Output the (X, Y) coordinate of the center of the cell containing the given text.  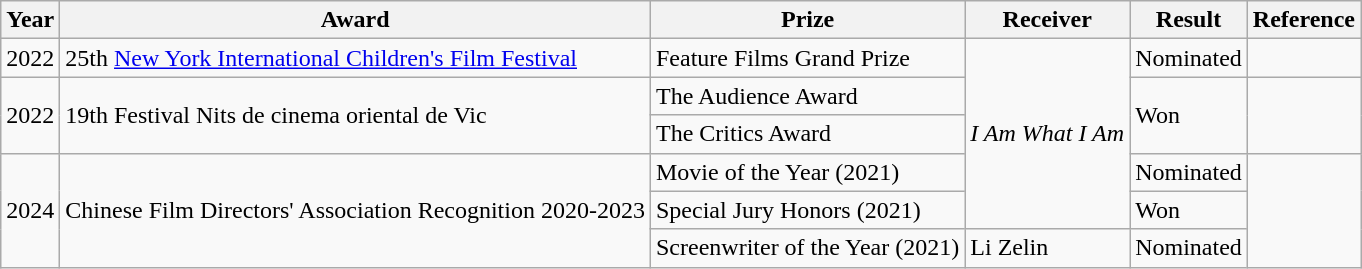
I Am What I Am (1048, 134)
Special Jury Honors (2021) (807, 210)
The Audience Award (807, 96)
Award (356, 20)
Movie of the Year (2021) (807, 172)
Result (1189, 20)
19th Festival Nits de cinema oriental de Vic (356, 115)
The Critics Award (807, 134)
Prize (807, 20)
Chinese Film Directors' Association Recognition 2020-2023 (356, 210)
Reference (1304, 20)
2024 (30, 210)
Feature Films Grand Prize (807, 58)
Receiver (1048, 20)
25th New York International Children's Film Festival (356, 58)
Li Zelin (1048, 248)
Screenwriter of the Year (2021) (807, 248)
Year (30, 20)
